Provide the (X, Y) coordinate of the cell's center where the given text is located.  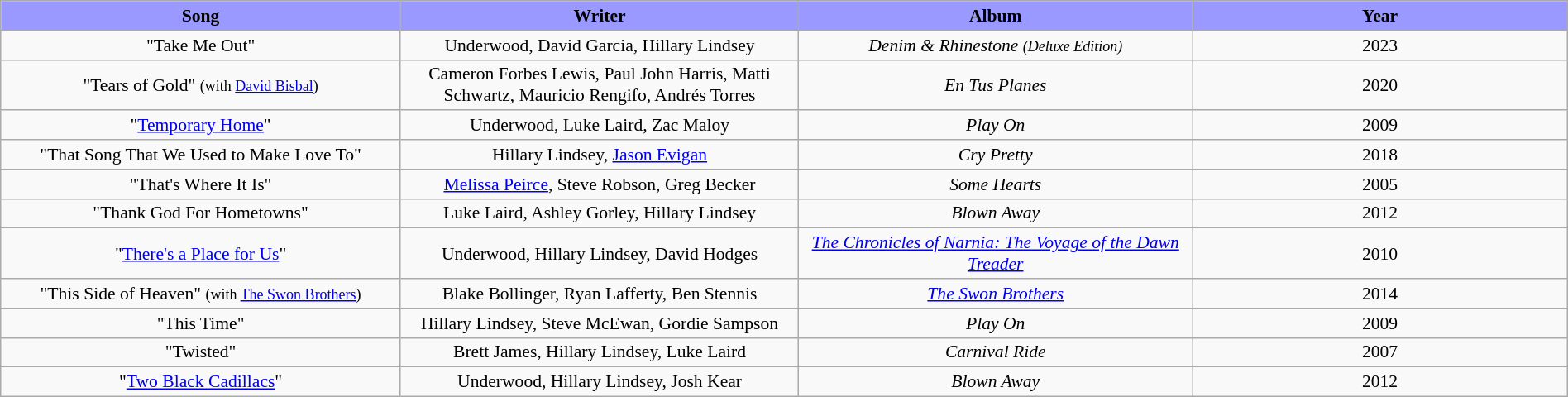
Cry Pretty (996, 155)
"Take Me Out" (201, 45)
En Tus Planes (996, 84)
"This Time" (201, 323)
"Thank God For Hometowns" (201, 213)
"Two Black Cadillacs" (201, 382)
2020 (1379, 84)
2018 (1379, 155)
Album (996, 16)
"That's Where It Is" (201, 184)
Underwood, Luke Laird, Zac Maloy (599, 125)
Year (1379, 16)
"Twisted" (201, 352)
Cameron Forbes Lewis, Paul John Harris, Matti Schwartz, Mauricio Rengifo, Andrés Torres (599, 84)
Melissa Peirce, Steve Robson, Greg Becker (599, 184)
2005 (1379, 184)
Writer (599, 16)
Hillary Lindsey, Jason Evigan (599, 155)
"That Song That We Used to Make Love To" (201, 155)
Underwood, David Garcia, Hillary Lindsey (599, 45)
2010 (1379, 253)
Carnival Ride (996, 352)
"There's a Place for Us" (201, 253)
Hillary Lindsey, Steve McEwan, Gordie Sampson (599, 323)
Denim & Rhinestone (Deluxe Edition) (996, 45)
Some Hearts (996, 184)
2007 (1379, 352)
The Swon Brothers (996, 294)
"Temporary Home" (201, 125)
Underwood, Hillary Lindsey, Josh Kear (599, 382)
Underwood, Hillary Lindsey, David Hodges (599, 253)
2014 (1379, 294)
The Chronicles of Narnia: The Voyage of the Dawn Treader (996, 253)
"This Side of Heaven" (with The Swon Brothers) (201, 294)
"Tears of Gold" (with David Bisbal) (201, 84)
Blake Bollinger, Ryan Lafferty, Ben Stennis (599, 294)
2023 (1379, 45)
Luke Laird, Ashley Gorley, Hillary Lindsey (599, 213)
Song (201, 16)
Brett James, Hillary Lindsey, Luke Laird (599, 352)
